Find where the given text appears and provide that cell's center as (x, y) coordinate. 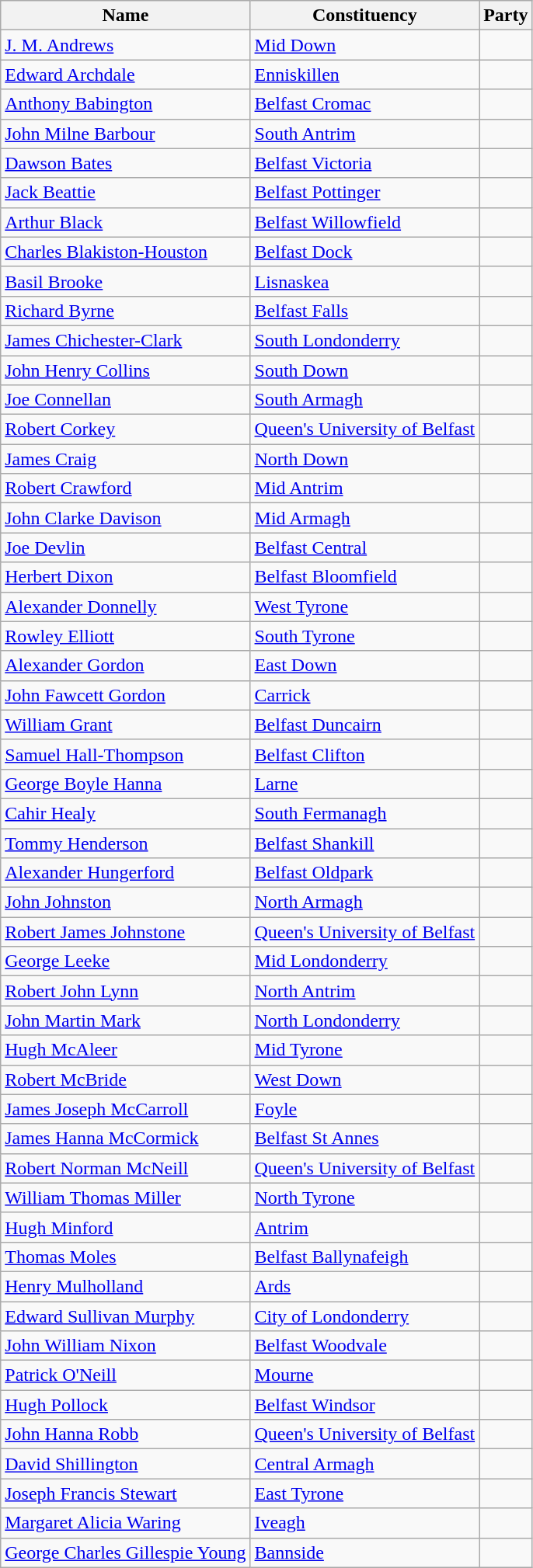
George Boyle Hanna (126, 784)
Mid Londonderry (365, 961)
Henry Mulholland (126, 1286)
Samuel Hall-Thompson (126, 754)
Mid Armagh (365, 518)
David Shillington (126, 1464)
John Johnston (126, 902)
Joe Devlin (126, 548)
Margaret Alicia Waring (126, 1523)
Belfast Oldpark (365, 873)
North Tyrone (365, 1198)
Belfast Victoria (365, 163)
John Clarke Davison (126, 518)
Belfast Dock (365, 252)
Joe Connellan (126, 400)
South Antrim (365, 134)
John William Nixon (126, 1346)
North Antrim (365, 991)
James Joseph McCarroll (126, 1109)
Robert Norman McNeill (126, 1168)
Robert McBride (126, 1080)
Patrick O'Neill (126, 1375)
Belfast Falls (365, 311)
Enniskillen (365, 75)
Belfast Cromac (365, 104)
John Hanna Robb (126, 1434)
South Down (365, 370)
Constituency (365, 16)
South Fermanagh (365, 813)
William Grant (126, 725)
Edward Archdale (126, 75)
Alexander Donnelly (126, 607)
Mid Down (365, 45)
Belfast Willowfield (365, 222)
Hugh Minford (126, 1227)
James Hanna McCormick (126, 1139)
Bannside (365, 1552)
George Charles Gillespie Young (126, 1552)
John Martin Mark (126, 1020)
Carrick (365, 695)
Central Armagh (365, 1464)
Belfast Pottinger (365, 193)
Belfast Ballynafeigh (365, 1257)
Mid Tyrone (365, 1050)
Alexander Hungerford (126, 873)
Name (126, 16)
East Down (365, 666)
Dawson Bates (126, 163)
Larne (365, 784)
John Henry Collins (126, 370)
Cahir Healy (126, 813)
Mourne (365, 1375)
West Down (365, 1080)
John Milne Barbour (126, 134)
Thomas Moles (126, 1257)
Arthur Black (126, 222)
Hugh McAleer (126, 1050)
Mid Antrim (365, 488)
North Armagh (365, 902)
Robert James Johnstone (126, 932)
Belfast Woodvale (365, 1346)
South Londonderry (365, 340)
Tommy Henderson (126, 843)
Basil Brooke (126, 281)
South Tyrone (365, 636)
Lisnaskea (365, 281)
J. M. Andrews (126, 45)
Belfast Bloomfield (365, 577)
Robert John Lynn (126, 991)
Anthony Babington (126, 104)
South Armagh (365, 400)
Rowley Elliott (126, 636)
Hugh Pollock (126, 1405)
Foyle (365, 1109)
Herbert Dixon (126, 577)
West Tyrone (365, 607)
Belfast Clifton (365, 754)
Belfast Duncairn (365, 725)
Belfast St Annes (365, 1139)
Richard Byrne (126, 311)
Iveagh (365, 1523)
Ards (365, 1286)
James Craig (126, 459)
Jack Beattie (126, 193)
City of Londonderry (365, 1316)
George Leeke (126, 961)
John Fawcett Gordon (126, 695)
Robert Corkey (126, 429)
East Tyrone (365, 1493)
Party (506, 16)
Belfast Windsor (365, 1405)
Belfast Shankill (365, 843)
William Thomas Miller (126, 1198)
Robert Crawford (126, 488)
Belfast Central (365, 548)
Joseph Francis Stewart (126, 1493)
Antrim (365, 1227)
Alexander Gordon (126, 666)
North Londonderry (365, 1020)
Edward Sullivan Murphy (126, 1316)
James Chichester-Clark (126, 340)
North Down (365, 459)
Charles Blakiston-Houston (126, 252)
